Scan for the cell matching the given text and deliver its (X, Y) coordinate at center. 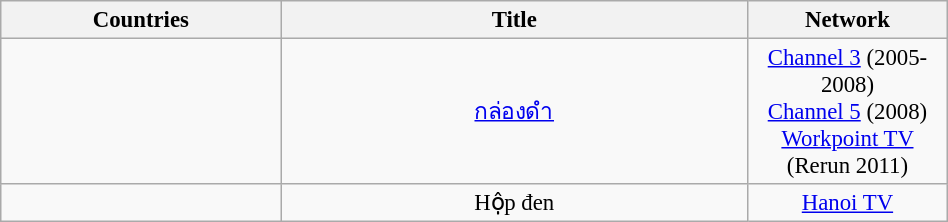
Network (848, 20)
Countries (141, 20)
Hanoi TV (848, 203)
Hộp đen (514, 203)
Title (514, 20)
กล่องดำ (514, 112)
Channel 3 (2005-2008)Channel 5 (2008)Workpoint TV (Rerun 2011) (848, 112)
